Locate the cell with the specified text and output its [x, y] center coordinate. 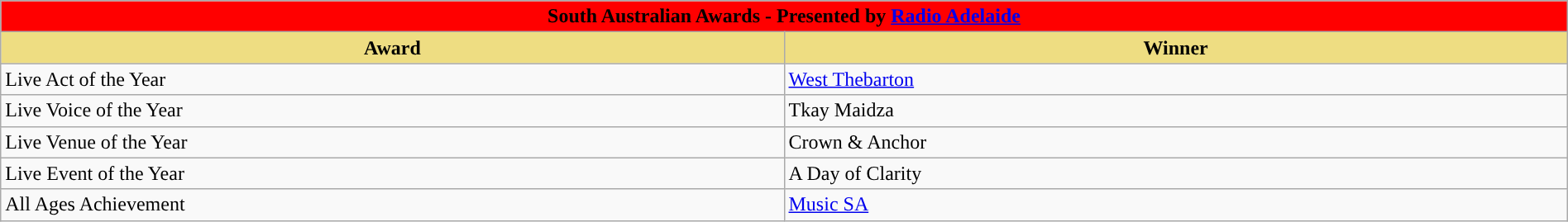
Tkay Maidza [1176, 111]
Music SA [1176, 205]
Crown & Anchor [1176, 142]
Live Venue of the Year [392, 142]
Live Voice of the Year [392, 111]
South Australian Awards - Presented by Radio Adelaide [784, 17]
Winner [1176, 48]
Live Act of the Year [392, 79]
West Thebarton [1176, 79]
All Ages Achievement [392, 205]
Live Event of the Year [392, 173]
Award [392, 48]
A Day of Clarity [1176, 173]
